Extract the [X, Y] coordinate from the center of the cell holding the provided text.  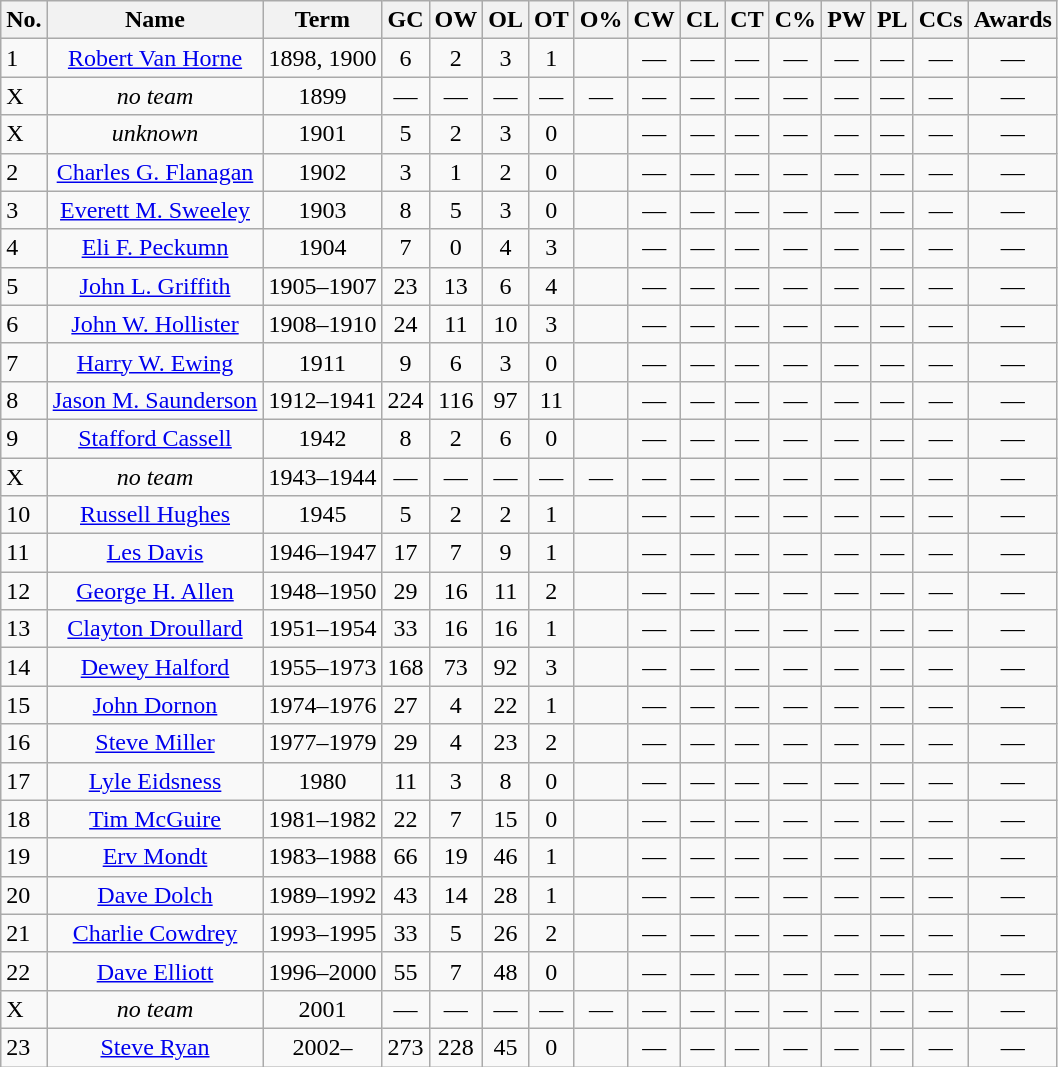
228 [456, 1047]
GC [406, 20]
1983–1988 [322, 857]
1989–1992 [322, 895]
1898, 1900 [322, 58]
1951–1954 [322, 629]
C% [795, 20]
1905–1907 [322, 286]
26 [506, 933]
Dave Elliott [155, 971]
97 [506, 400]
Steve Miller [155, 743]
Lyle Eidsness [155, 781]
273 [406, 1047]
CT [747, 20]
PL [892, 20]
92 [506, 667]
28 [506, 895]
1946–1947 [322, 553]
Harry W. Ewing [155, 362]
1974–1976 [322, 705]
1911 [322, 362]
2001 [322, 1009]
116 [456, 400]
OL [506, 20]
Steve Ryan [155, 1047]
168 [406, 667]
1993–1995 [322, 933]
Dave Dolch [155, 895]
George H. Allen [155, 591]
1901 [322, 134]
1904 [322, 248]
18 [24, 819]
John W. Hollister [155, 324]
CL [702, 20]
CCs [940, 20]
2002– [322, 1047]
27 [406, 705]
1943–1944 [322, 477]
224 [406, 400]
CW [654, 20]
Term [322, 20]
1996–2000 [322, 971]
Jason M. Saunderson [155, 400]
1981–1982 [322, 819]
1912–1941 [322, 400]
OW [456, 20]
1948–1950 [322, 591]
73 [456, 667]
Erv Mondt [155, 857]
Charles G. Flanagan [155, 172]
Les Davis [155, 553]
1899 [322, 96]
unknown [155, 134]
1942 [322, 438]
Clayton Droullard [155, 629]
No. [24, 20]
24 [406, 324]
43 [406, 895]
Name [155, 20]
Tim McGuire [155, 819]
1945 [322, 515]
21 [24, 933]
Russell Hughes [155, 515]
46 [506, 857]
20 [24, 895]
OT [551, 20]
Charlie Cowdrey [155, 933]
1908–1910 [322, 324]
1902 [322, 172]
O% [601, 20]
Awards [1012, 20]
1955–1973 [322, 667]
55 [406, 971]
John Dornon [155, 705]
1980 [322, 781]
12 [24, 591]
45 [506, 1047]
Stafford Cassell [155, 438]
PW [847, 20]
48 [506, 971]
Robert Van Horne [155, 58]
Eli F. Peckumn [155, 248]
Dewey Halford [155, 667]
1903 [322, 210]
Everett M. Sweeley [155, 210]
John L. Griffith [155, 286]
66 [406, 857]
1977–1979 [322, 743]
